Pinpoint the cell where the given text exists, returning its (X, Y) midpoint coordinate. 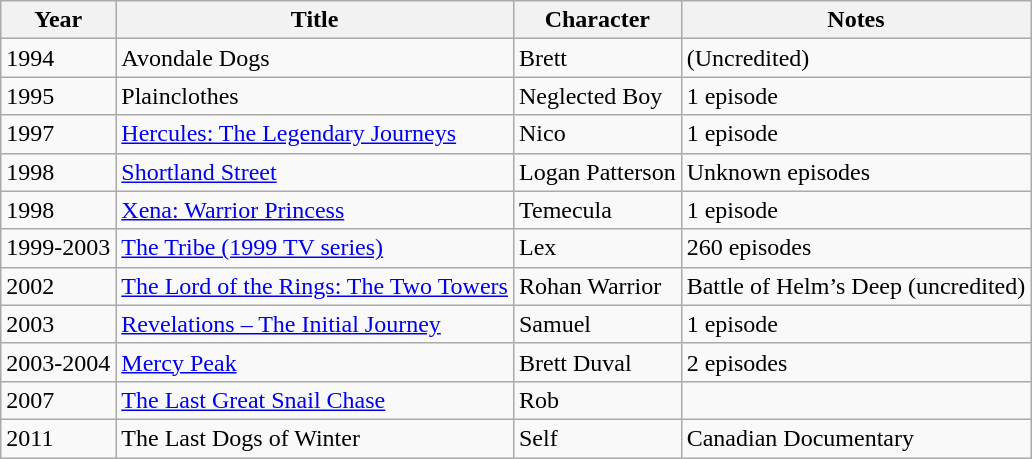
Hercules: The Legendary Journeys (315, 134)
Logan Patterson (597, 172)
The Last Great Snail Chase (315, 400)
Character (597, 20)
Neglected Boy (597, 96)
The Last Dogs of Winter (315, 438)
The Lord of the Rings: The Two Towers (315, 286)
2011 (58, 438)
(Uncredited) (856, 58)
The Tribe (1999 TV series) (315, 248)
Self (597, 438)
2002 (58, 286)
Plainclothes (315, 96)
Avondale Dogs (315, 58)
Notes (856, 20)
Xena: Warrior Princess (315, 210)
Canadian Documentary (856, 438)
Samuel (597, 324)
Lex (597, 248)
Year (58, 20)
Brett (597, 58)
1995 (58, 96)
1994 (58, 58)
Battle of Helm’s Deep (uncredited) (856, 286)
Revelations – The Initial Journey (315, 324)
2003-2004 (58, 362)
2003 (58, 324)
1999-2003 (58, 248)
2 episodes (856, 362)
Rohan Warrior (597, 286)
Rob (597, 400)
2007 (58, 400)
Nico (597, 134)
1997 (58, 134)
Temecula (597, 210)
Brett Duval (597, 362)
260 episodes (856, 248)
Title (315, 20)
Mercy Peak (315, 362)
Shortland Street (315, 172)
Unknown episodes (856, 172)
